Capture the cell that displays the provided text and extract its [x, y] central coordinate. 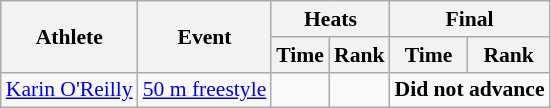
Athlete [70, 36]
Heats [330, 19]
50 m freestyle [205, 90]
Karin O'Reilly [70, 90]
Final [470, 19]
Did not advance [470, 90]
Event [205, 36]
